Locate the cell with the specified text and output its (X, Y) center coordinate. 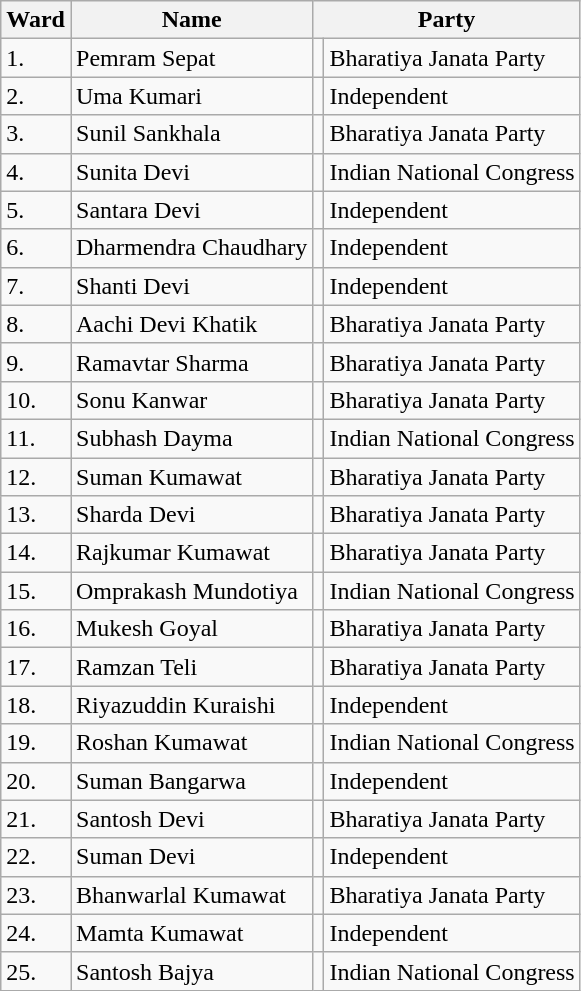
Santara Devi (191, 210)
Roshan Kumawat (191, 743)
Sunil Sankhala (191, 134)
Bhanwarlal Kumawat (191, 895)
Dharmendra Chaudhary (191, 248)
23. (36, 895)
Party (446, 20)
6. (36, 248)
Omprakash Mundotiya (191, 591)
Ward (36, 20)
18. (36, 705)
4. (36, 172)
Mukesh Goyal (191, 629)
8. (36, 324)
12. (36, 477)
Suman Kumawat (191, 477)
Sunita Devi (191, 172)
2. (36, 96)
13. (36, 515)
15. (36, 591)
Ramzan Teli (191, 667)
Rajkumar Kumawat (191, 553)
22. (36, 857)
Aachi Devi Khatik (191, 324)
Pemram Sepat (191, 58)
Uma Kumari (191, 96)
10. (36, 400)
Ramavtar Sharma (191, 362)
Name (191, 20)
Mamta Kumawat (191, 933)
1. (36, 58)
Santosh Bajya (191, 971)
11. (36, 438)
17. (36, 667)
Sharda Devi (191, 515)
Subhash Dayma (191, 438)
Shanti Devi (191, 286)
Suman Bangarwa (191, 781)
Riyazuddin Kuraishi (191, 705)
20. (36, 781)
3. (36, 134)
Santosh Devi (191, 819)
25. (36, 971)
7. (36, 286)
5. (36, 210)
16. (36, 629)
19. (36, 743)
21. (36, 819)
9. (36, 362)
24. (36, 933)
Suman Devi (191, 857)
14. (36, 553)
Sonu Kanwar (191, 400)
